From the cell containing the given text, extract its center point as [X, Y] coordinate. 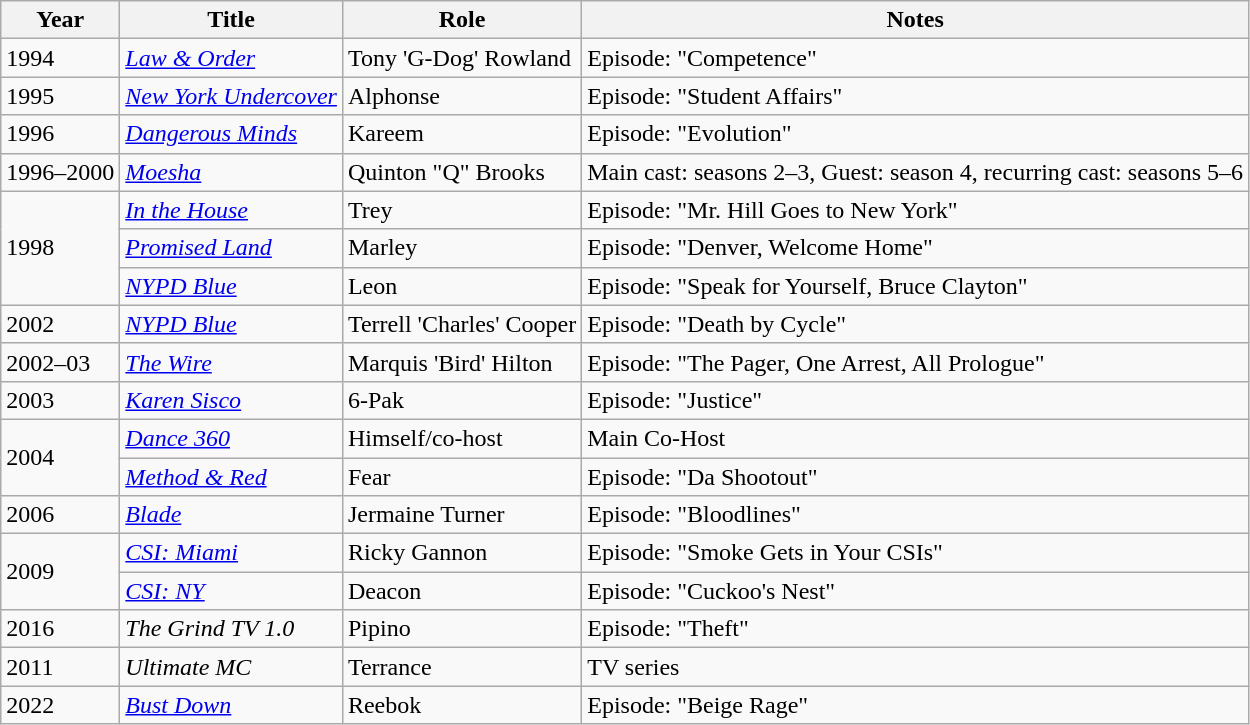
Episode: "Justice" [916, 400]
Promised Land [232, 248]
Tony 'G-Dog' Rowland [462, 58]
2002–03 [60, 362]
2022 [60, 705]
Himself/co-host [462, 438]
CSI: Miami [232, 553]
1996–2000 [60, 172]
6-Pak [462, 400]
Moesha [232, 172]
1994 [60, 58]
Marley [462, 248]
Trey [462, 210]
2011 [60, 667]
Episode: "Mr. Hill Goes to New York" [916, 210]
1996 [60, 134]
Reebok [462, 705]
Episode: "Denver, Welcome Home" [916, 248]
Kareem [462, 134]
2009 [60, 572]
Jermaine Turner [462, 515]
1998 [60, 248]
Episode: "Death by Cycle" [916, 324]
Quinton "Q" Brooks [462, 172]
2003 [60, 400]
Episode: "Beige Rage" [916, 705]
Terrell 'Charles' Cooper [462, 324]
Episode: "Bloodlines" [916, 515]
2002 [60, 324]
Episode: "Evolution" [916, 134]
Leon [462, 286]
Dance 360 [232, 438]
Deacon [462, 591]
The Wire [232, 362]
Role [462, 20]
2016 [60, 629]
Notes [916, 20]
Title [232, 20]
Bust Down [232, 705]
2006 [60, 515]
Episode: "Theft" [916, 629]
2004 [60, 457]
Marquis 'Bird' Hilton [462, 362]
Ultimate MC [232, 667]
Episode: "Speak for Yourself, Bruce Clayton" [916, 286]
Episode: "Smoke Gets in Your CSIs" [916, 553]
Episode: "Cuckoo's Nest" [916, 591]
Ricky Gannon [462, 553]
In the House [232, 210]
Law & Order [232, 58]
Method & Red [232, 477]
Fear [462, 477]
The Grind TV 1.0 [232, 629]
Terrance [462, 667]
Main Co-Host [916, 438]
1995 [60, 96]
Main cast: seasons 2–3, Guest: season 4, recurring cast: seasons 5–6 [916, 172]
Alphonse [462, 96]
Karen Sisco [232, 400]
TV series [916, 667]
CSI: NY [232, 591]
Pipino [462, 629]
Episode: "Competence" [916, 58]
Year [60, 20]
Episode: "The Pager, One Arrest, All Prologue" [916, 362]
Episode: "Da Shootout" [916, 477]
Blade [232, 515]
New York Undercover [232, 96]
Dangerous Minds [232, 134]
Episode: "Student Affairs" [916, 96]
